Detect which cell encompasses the target text, then output its (x, y) center coordinate. 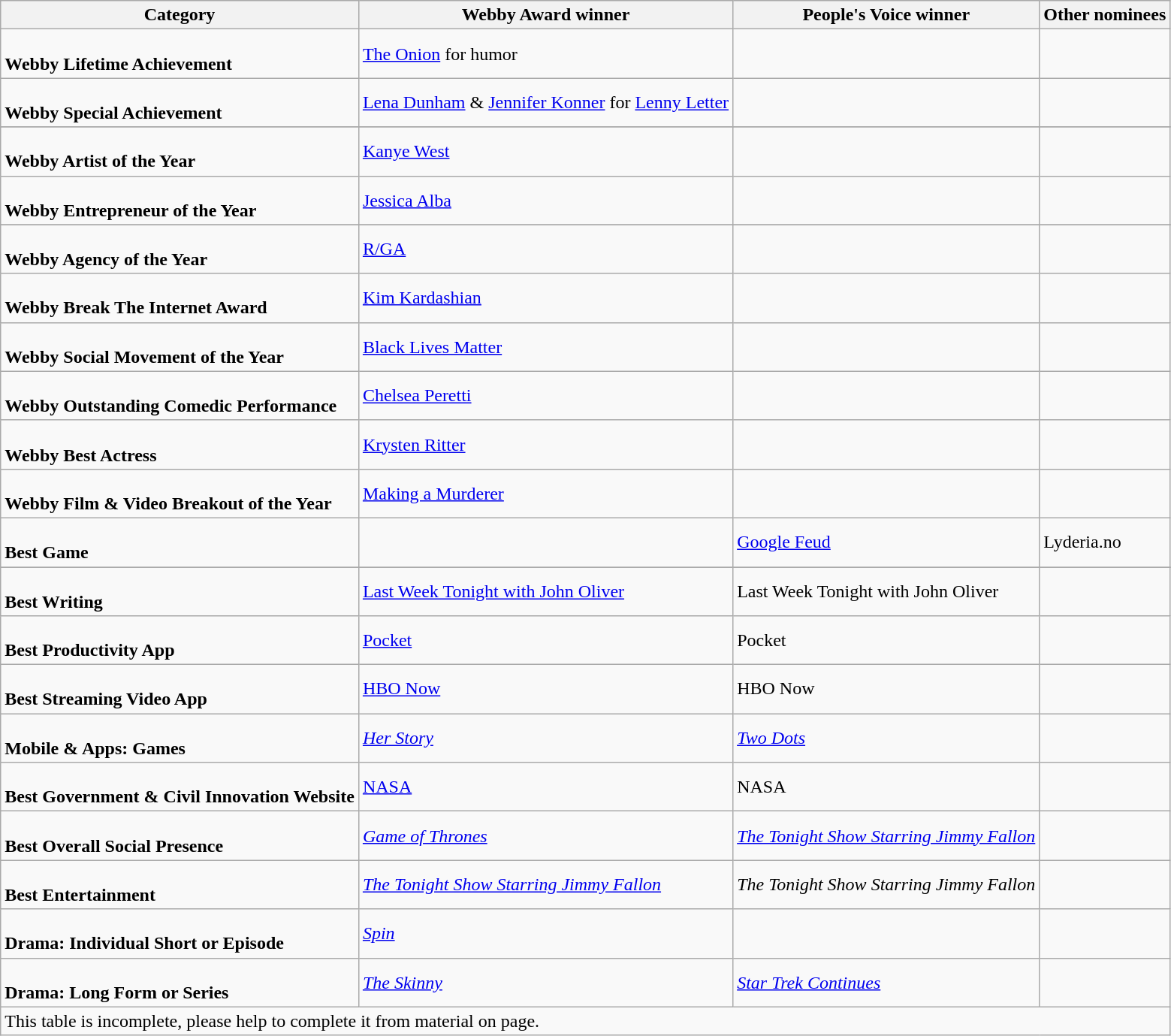
The Skinny (545, 983)
Webby Special Achievement (180, 102)
Webby Entrepreneur of the Year (180, 200)
Drama: Long Form or Series (180, 983)
Star Trek Continues (886, 983)
Kim Kardashian (545, 298)
Webby Break The Internet Award (180, 298)
Webby Best Actress (180, 445)
Krysten Ritter (545, 445)
Webby Social Movement of the Year (180, 347)
Kanye West (545, 152)
People's Voice winner (886, 15)
Webby Agency of the Year (180, 249)
Category (180, 15)
Her Story (545, 738)
Jessica Alba (545, 200)
Game of Thrones (545, 835)
Webby Outstanding Comedic Performance (180, 395)
Google Feud (886, 542)
Best Productivity App (180, 640)
Chelsea Peretti (545, 395)
Webby Film & Video Breakout of the Year (180, 493)
Best Entertainment (180, 885)
Webby Lifetime Achievement (180, 54)
Best Overall Social Presence (180, 835)
Two Dots (886, 738)
Best Streaming Video App (180, 690)
Webby Award winner (545, 15)
This table is incomplete, please help to complete it from material on page. (586, 1021)
Making a Murderer (545, 493)
Best Government & Civil Innovation Website (180, 787)
Other nominees (1105, 15)
Lena Dunham & Jennifer Konner for Lenny Letter (545, 102)
Mobile & Apps: Games (180, 738)
R/GA (545, 249)
Best Writing (180, 590)
Webby Artist of the Year (180, 152)
The Onion for humor (545, 54)
Lyderia.no (1105, 542)
Best Game (180, 542)
Spin (545, 933)
Black Lives Matter (545, 347)
Drama: Individual Short or Episode (180, 933)
